Pinpoint the cell where the given text exists, returning its [X, Y] midpoint coordinate. 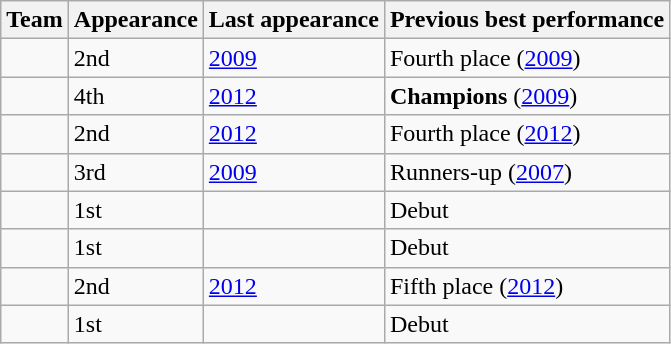
4th [136, 96]
Fifth place (2012) [526, 286]
Runners-up (2007) [526, 172]
3rd [136, 172]
Last appearance [294, 20]
Previous best performance [526, 20]
Team [35, 20]
Fourth place (2012) [526, 134]
Appearance [136, 20]
Fourth place (2009) [526, 58]
Champions (2009) [526, 96]
